Output the (X, Y) coordinate of the center of the cell containing the given text.  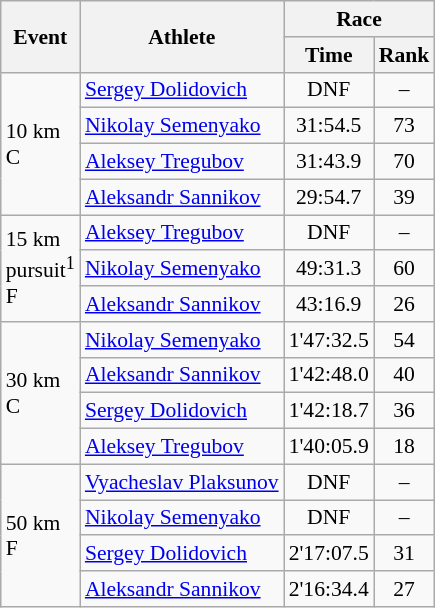
10 km C (40, 143)
Event (40, 36)
31:43.9 (329, 162)
Rank (404, 55)
2'16:34.4 (329, 589)
36 (404, 411)
49:31.3 (329, 269)
26 (404, 304)
Athlete (182, 36)
43:16.9 (329, 304)
60 (404, 269)
30 km C (40, 393)
Time (329, 55)
18 (404, 447)
1'47:32.5 (329, 340)
Vyacheslav Plaksunov (182, 482)
27 (404, 589)
31:54.5 (329, 126)
50 km F (40, 535)
15 km pursuit1 F (40, 268)
Race (360, 19)
2'17:07.5 (329, 554)
39 (404, 197)
73 (404, 126)
29:54.7 (329, 197)
1'42:18.7 (329, 411)
54 (404, 340)
1'40:05.9 (329, 447)
1'42:48.0 (329, 375)
40 (404, 375)
70 (404, 162)
31 (404, 554)
